Capture the cell that displays the provided text and extract its [X, Y] central coordinate. 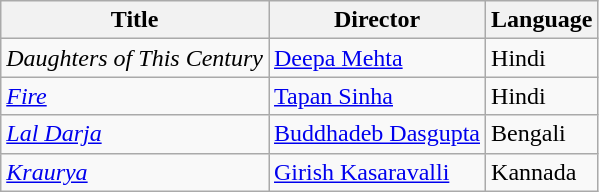
Director [376, 20]
Buddhadeb Dasgupta [376, 134]
Bengali [542, 134]
Kraurya [135, 172]
Kannada [542, 172]
Lal Darja [135, 134]
Daughters of This Century [135, 58]
Fire [135, 96]
Title [135, 20]
Tapan Sinha [376, 96]
Deepa Mehta [376, 58]
Language [542, 20]
Girish Kasaravalli [376, 172]
